Return the (X, Y) coordinate for the center point of the cell that contains the specified text.  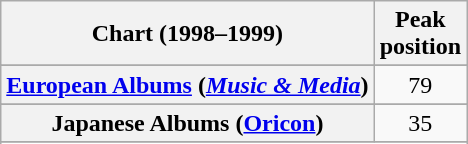
Chart (1998–1999) (188, 34)
79 (420, 85)
Peakposition (420, 34)
35 (420, 123)
Japanese Albums (Oricon) (188, 123)
European Albums (Music & Media) (188, 85)
